Scan for the cell matching the given text and deliver its (x, y) coordinate at center. 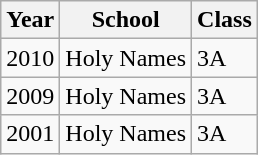
2009 (30, 96)
Year (30, 20)
School (126, 20)
Class (225, 20)
2010 (30, 58)
2001 (30, 134)
